Detect which cell encompasses the target text, then output its (X, Y) center coordinate. 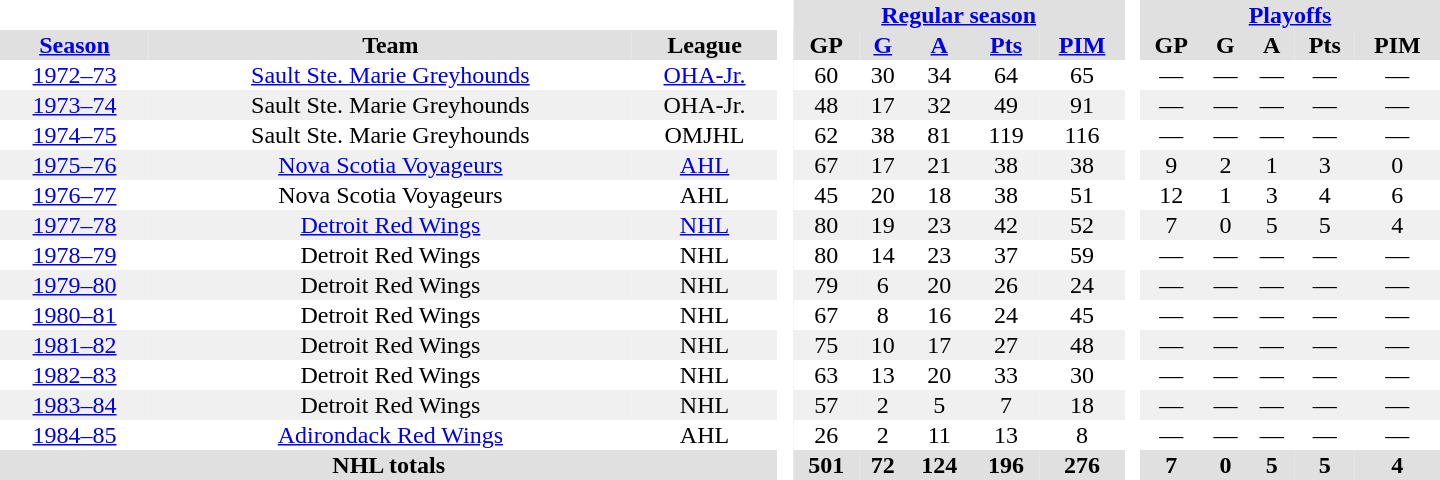
OMJHL (705, 135)
14 (883, 255)
11 (940, 435)
Team (390, 45)
32 (940, 105)
52 (1082, 225)
65 (1082, 75)
196 (1006, 465)
1979–80 (74, 285)
1976–77 (74, 195)
27 (1006, 345)
1978–79 (74, 255)
81 (940, 135)
63 (826, 375)
276 (1082, 465)
91 (1082, 105)
1980–81 (74, 315)
1973–74 (74, 105)
119 (1006, 135)
62 (826, 135)
42 (1006, 225)
79 (826, 285)
12 (1171, 195)
124 (940, 465)
34 (940, 75)
1981–82 (74, 345)
10 (883, 345)
19 (883, 225)
League (705, 45)
Adirondack Red Wings (390, 435)
Regular season (959, 15)
49 (1006, 105)
51 (1082, 195)
21 (940, 165)
1982–83 (74, 375)
75 (826, 345)
72 (883, 465)
1972–73 (74, 75)
1977–78 (74, 225)
501 (826, 465)
Season (74, 45)
16 (940, 315)
1975–76 (74, 165)
116 (1082, 135)
59 (1082, 255)
1974–75 (74, 135)
1983–84 (74, 405)
1984–85 (74, 435)
60 (826, 75)
33 (1006, 375)
NHL totals (388, 465)
57 (826, 405)
Playoffs (1290, 15)
9 (1171, 165)
64 (1006, 75)
37 (1006, 255)
